For the text-containing cell, return its midpoint in [X, Y] coordinate format. 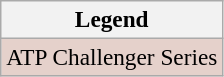
ATP Challenger Series [112, 57]
Legend [112, 19]
